Determine the [X, Y] coordinate at the center of the cell enclosing the given text.  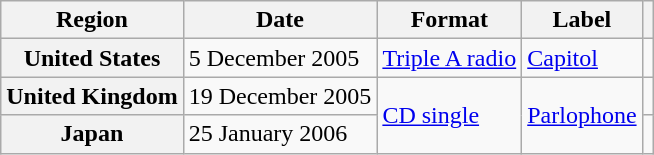
5 December 2005 [280, 58]
Date [280, 20]
Triple A radio [450, 58]
CD single [450, 115]
Format [450, 20]
Label [582, 20]
Parlophone [582, 115]
Japan [92, 134]
Region [92, 20]
25 January 2006 [280, 134]
United States [92, 58]
Capitol [582, 58]
19 December 2005 [280, 96]
United Kingdom [92, 96]
